Extract the (X, Y) coordinate from the center of the cell holding the provided text.  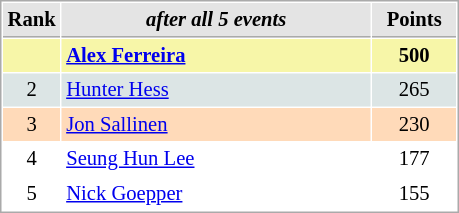
2 (32, 90)
3 (32, 124)
Nick Goepper (216, 194)
Jon Sallinen (216, 124)
Hunter Hess (216, 90)
Alex Ferreira (216, 56)
177 (414, 158)
155 (414, 194)
5 (32, 194)
Rank (32, 20)
Seung Hun Lee (216, 158)
after all 5 events (216, 20)
500 (414, 56)
4 (32, 158)
230 (414, 124)
Points (414, 20)
265 (414, 90)
